Return the [X, Y] coordinate for the center point of the cell that contains the specified text.  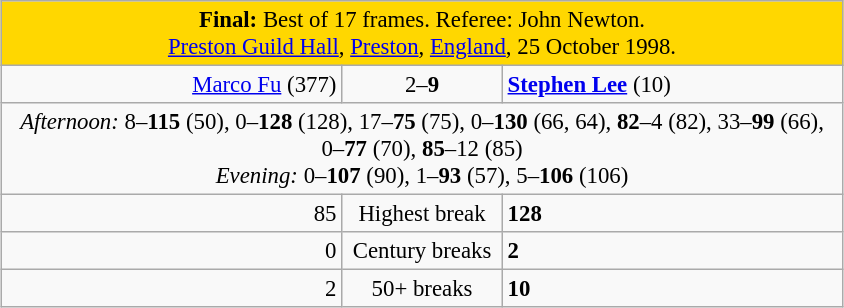
85 [172, 214]
0 [172, 251]
2–9 [422, 85]
Highest break [422, 214]
Marco Fu (377) [172, 85]
Final: Best of 17 frames. Referee: John Newton. Preston Guild Hall, Preston, England, 25 October 1998. [422, 34]
10 [672, 289]
Century breaks [422, 251]
128 [672, 214]
Stephen Lee (10) [672, 85]
50+ breaks [422, 289]
